Determine the (X, Y) coordinate at the center of the cell enclosing the given text.  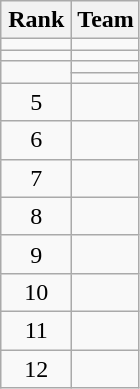
8 (36, 216)
11 (36, 330)
6 (36, 140)
Team (106, 20)
10 (36, 292)
12 (36, 369)
5 (36, 102)
7 (36, 178)
Rank (36, 20)
9 (36, 254)
